For the text-containing cell, return its midpoint in (x, y) coordinate format. 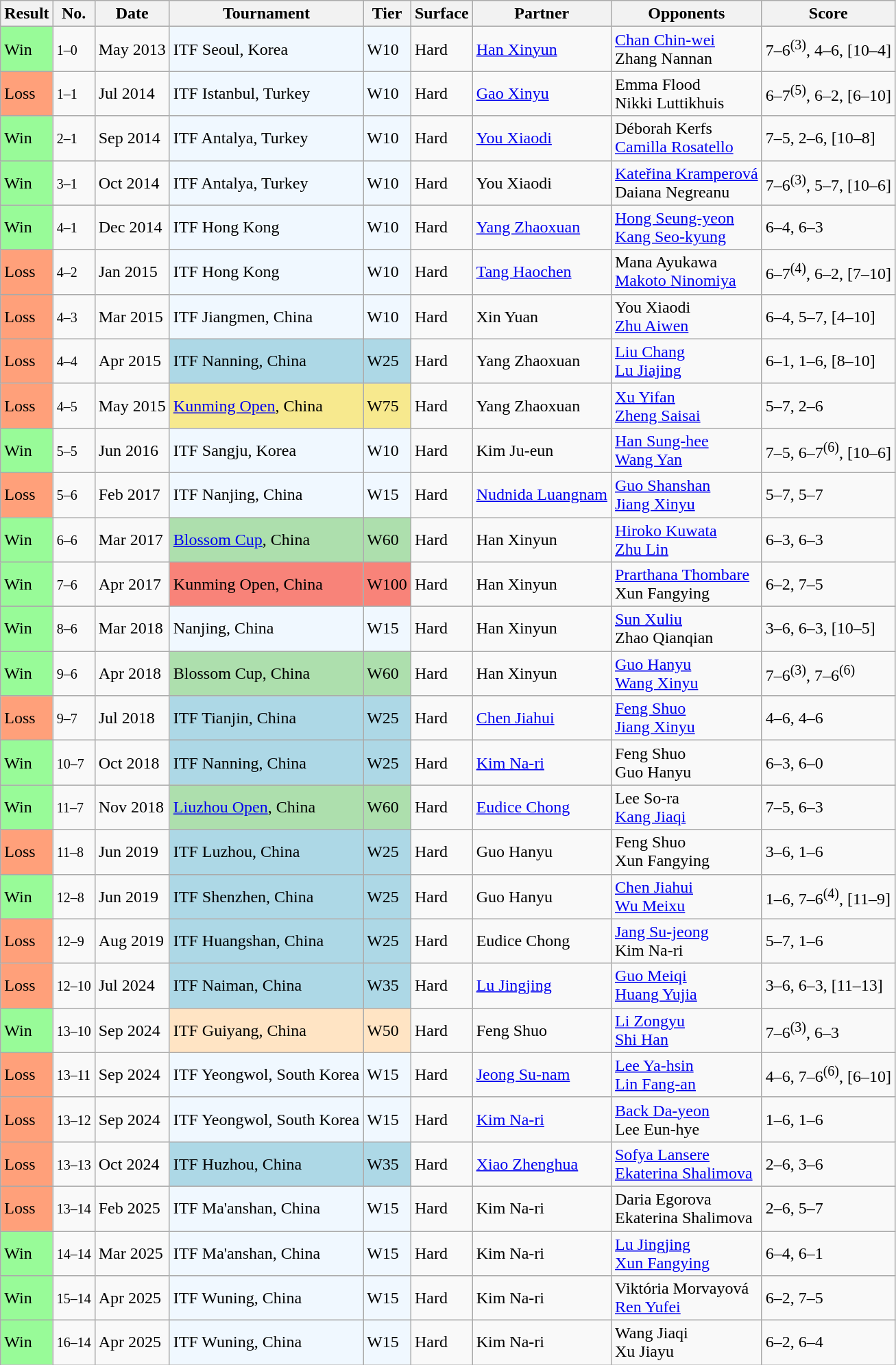
W100 (387, 584)
Kateřina Kramperová Daiana Negreanu (686, 182)
Tournament (266, 14)
7–6(3), 4–6, [10–4] (828, 49)
ITF Nanjing, China (266, 495)
ITF Guiyang, China (266, 1030)
Lu Jingjing Xun Fangying (686, 1253)
Xiao Zhenghua (542, 1164)
12–9 (74, 941)
Feb 2025 (132, 1208)
Oct 2024 (132, 1164)
Prarthana Thombare Xun Fangying (686, 584)
Nanjing, China (266, 629)
Gao Xinyu (542, 93)
Xu Yifan Zheng Saisai (686, 406)
13–14 (74, 1208)
Mar 2017 (132, 539)
6–7(5), 6–2, [6–10] (828, 93)
Tier (387, 14)
You Xiaodi Zhu Aiwen (686, 317)
6–6 (74, 539)
Back Da-yeon Lee Eun-hye (686, 1119)
Mar 2025 (132, 1253)
Jul 2024 (132, 986)
Jul 2014 (132, 93)
3–1 (74, 182)
7–5, 6–3 (828, 808)
Opponents (686, 14)
13–10 (74, 1030)
Feng Shuo Jiang Xinyu (686, 718)
2–6, 5–7 (828, 1208)
4–1 (74, 228)
1–6, 7–6(4), [11–9] (828, 897)
Lu Jingjing (542, 986)
May 2013 (132, 49)
Mana Ayukawa Makoto Ninomiya (686, 271)
6–3, 6–0 (828, 762)
Hong Seung-yeon Kang Seo-kyung (686, 228)
5–6 (74, 495)
ITF Naiman, China (266, 986)
Liuzhou Open, China (266, 808)
Liu Chang Lu Jiajing (686, 361)
12–8 (74, 897)
Lee Ya-hsin Lin Fang-an (686, 1075)
ITF Huzhou, China (266, 1164)
6–2, 6–4 (828, 1342)
13–12 (74, 1119)
Xin Yuan (542, 317)
W75 (387, 406)
Jang Su-jeong Kim Na-ri (686, 941)
Jeong Su-nam (542, 1075)
6–7(4), 6–2, [7–10] (828, 271)
2–1 (74, 138)
7–6 (74, 584)
6–4, 6–1 (828, 1253)
Nudnida Luangnam (542, 495)
9–6 (74, 673)
1–0 (74, 49)
4–6, 4–6 (828, 718)
ITF Luzhou, China (266, 851)
6–4, 6–3 (828, 228)
2–6, 3–6 (828, 1164)
14–14 (74, 1253)
4–2 (74, 271)
Chan Chin-wei Zhang Nannan (686, 49)
5–7, 2–6 (828, 406)
Han Sung-hee Wang Yan (686, 450)
Apr 2017 (132, 584)
Surface (441, 14)
Li Zongyu Shi Han (686, 1030)
May 2015 (132, 406)
Mar 2015 (132, 317)
Date (132, 14)
4–5 (74, 406)
5–7, 5–7 (828, 495)
ITF Jiangmen, China (266, 317)
4–6, 7–6(6), [6–10] (828, 1075)
Guo Meiqi Huang Yujia (686, 986)
3–6, 6–3, [10–5] (828, 629)
Chen Jiahui (542, 718)
Sun Xuliu Zhao Qianqian (686, 629)
Score (828, 14)
Hiroko Kuwata Zhu Lin (686, 539)
Lee So-ra Kang Jiaqi (686, 808)
Guo Hanyu Wang Xinyu (686, 673)
ITF Shenzhen, China (266, 897)
11–7 (74, 808)
Mar 2018 (132, 629)
Feng Shuo Xun Fangying (686, 851)
5–7, 1–6 (828, 941)
Partner (542, 14)
Jan 2015 (132, 271)
Apr 2018 (132, 673)
9–7 (74, 718)
Result (27, 14)
7–5, 2–6, [10–8] (828, 138)
11–8 (74, 851)
Feb 2017 (132, 495)
Sep 2014 (132, 138)
15–14 (74, 1298)
12–10 (74, 986)
ITF Huangshan, China (266, 941)
Tang Haochen (542, 271)
3–6, 1–6 (828, 851)
Viktória Morvayová Ren Yufei (686, 1298)
13–13 (74, 1164)
Feng Shuo Guo Hanyu (686, 762)
Apr 2015 (132, 361)
Kim Ju-eun (542, 450)
4–4 (74, 361)
4–3 (74, 317)
Jun 2016 (132, 450)
Guo Shanshan Jiang Xinyu (686, 495)
13–11 (74, 1075)
ITF Seoul, Korea (266, 49)
Nov 2018 (132, 808)
1–1 (74, 93)
Daria Egorova Ekaterina Shalimova (686, 1208)
W50 (387, 1030)
Jul 2018 (132, 718)
Wang Jiaqi Xu Jiayu (686, 1342)
6–1, 1–6, [8–10] (828, 361)
3–6, 6–3, [11–13] (828, 986)
6–4, 5–7, [4–10] (828, 317)
Oct 2018 (132, 762)
7–5, 6–7(6), [10–6] (828, 450)
8–6 (74, 629)
16–14 (74, 1342)
ITF Istanbul, Turkey (266, 93)
7–6(3), 7–6(6) (828, 673)
5–5 (74, 450)
Dec 2014 (132, 228)
7–6(3), 6–3 (828, 1030)
Feng Shuo (542, 1030)
1–6, 1–6 (828, 1119)
Oct 2014 (132, 182)
10–7 (74, 762)
ITF Tianjin, China (266, 718)
Aug 2019 (132, 941)
7–6(3), 5–7, [10–6] (828, 182)
ITF Sangju, Korea (266, 450)
Déborah Kerfs Camilla Rosatello (686, 138)
Chen Jiahui Wu Meixu (686, 897)
No. (74, 14)
Sofya Lansere Ekaterina Shalimova (686, 1164)
6–3, 6–3 (828, 539)
Emma Flood Nikki Luttikhuis (686, 93)
